For the text-containing cell, return its midpoint in [X, Y] coordinate format. 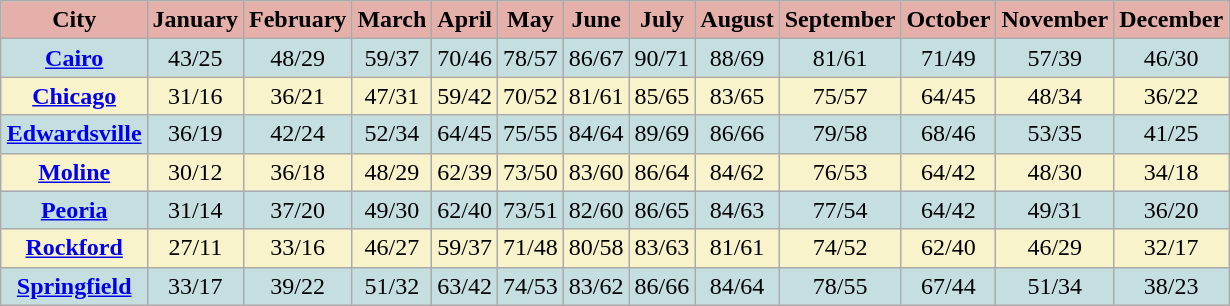
Peoria [74, 210]
80/58 [596, 248]
September [840, 20]
89/69 [662, 134]
Edwardsville [74, 134]
36/22 [1172, 96]
October [948, 20]
34/18 [1172, 172]
36/20 [1172, 210]
49/30 [392, 210]
May [531, 20]
51/32 [392, 286]
79/58 [840, 134]
71/49 [948, 58]
Chicago [74, 96]
48/30 [1055, 172]
83/60 [596, 172]
June [596, 20]
August [737, 20]
63/42 [465, 286]
52/34 [392, 134]
Moline [74, 172]
57/39 [1055, 58]
88/69 [737, 58]
City [74, 20]
78/55 [840, 286]
49/31 [1055, 210]
31/14 [195, 210]
76/53 [840, 172]
74/53 [531, 286]
77/54 [840, 210]
46/29 [1055, 248]
April [465, 20]
86/67 [596, 58]
March [392, 20]
74/52 [840, 248]
27/11 [195, 248]
85/65 [662, 96]
November [1055, 20]
71/48 [531, 248]
83/65 [737, 96]
Rockford [74, 248]
73/51 [531, 210]
47/31 [392, 96]
83/63 [662, 248]
90/71 [662, 58]
42/24 [297, 134]
70/46 [465, 58]
70/52 [531, 96]
51/34 [1055, 286]
73/50 [531, 172]
84/63 [737, 210]
Cairo [74, 58]
36/21 [297, 96]
32/17 [1172, 248]
36/19 [195, 134]
38/23 [1172, 286]
62/39 [465, 172]
46/27 [392, 248]
75/55 [531, 134]
30/12 [195, 172]
33/16 [297, 248]
Springfield [74, 286]
67/44 [948, 286]
39/22 [297, 286]
75/57 [840, 96]
86/64 [662, 172]
46/30 [1172, 58]
February [297, 20]
31/16 [195, 96]
41/25 [1172, 134]
43/25 [195, 58]
59/42 [465, 96]
68/46 [948, 134]
53/35 [1055, 134]
July [662, 20]
84/62 [737, 172]
86/65 [662, 210]
78/57 [531, 58]
December [1172, 20]
82/60 [596, 210]
36/18 [297, 172]
37/20 [297, 210]
January [195, 20]
33/17 [195, 286]
83/62 [596, 286]
48/34 [1055, 96]
